Identify which cell holds the provided text, then report its [X, Y] central coordinate. 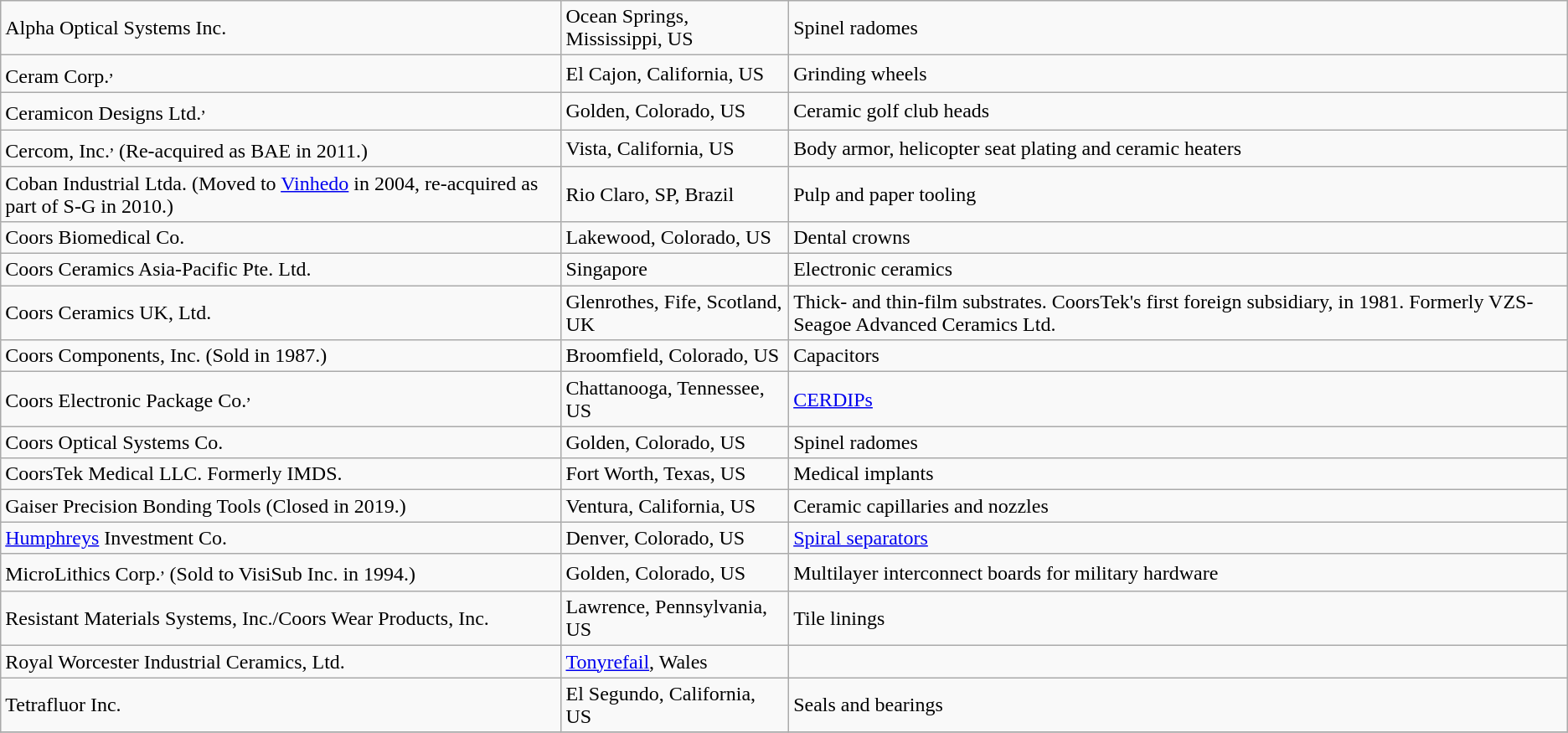
Coors Optical Systems Co. [281, 442]
Thick- and thin-film substrates. CoorsTek's first foreign subsidiary, in 1981. Formerly VZS-Seagoe Advanced Ceramics Ltd. [1179, 313]
Body armor, helicopter seat plating and ceramic heaters [1179, 149]
Coors Ceramics Asia-Pacific Pte. Ltd. [281, 270]
Coors Electronic Package Co., [281, 399]
Humphreys Investment Co. [281, 538]
Ceramicon Designs Ltd., [281, 111]
Tetrafluor Inc. [281, 705]
Alpha Optical Systems Inc. [281, 28]
Ventura, California, US [675, 506]
Tonyrefail, Wales [675, 662]
Lakewood, Colorado, US [675, 238]
Seals and bearings [1179, 705]
Tile linings [1179, 618]
Gaiser Precision Bonding Tools (Closed in 2019.) [281, 506]
Dental crowns [1179, 238]
Medical implants [1179, 474]
Ocean Springs, Mississippi, US [675, 28]
Glenrothes, Fife, Scotland, UK [675, 313]
Spiral separators [1179, 538]
Ceramic golf club heads [1179, 111]
Multilayer interconnect boards for military hardware [1179, 573]
Denver, Colorado, US [675, 538]
Ceramic capillaries and nozzles [1179, 506]
El Segundo, California, US [675, 705]
Royal Worcester Industrial Ceramics, Ltd. [281, 662]
Cercom, Inc., (Re-acquired as BAE in 2011.) [281, 149]
Coors Ceramics UK, Ltd. [281, 313]
Grinding wheels [1179, 74]
MicroLithics Corp., (Sold to VisiSub Inc. in 1994.) [281, 573]
Ceram Corp., [281, 74]
Vista, California, US [675, 149]
Coban Industrial Ltda. (Moved to Vinhedo in 2004, re-acquired as part of S-G in 2010.) [281, 194]
Broomfield, Colorado, US [675, 356]
CERDIPs [1179, 399]
Electronic ceramics [1179, 270]
Resistant Materials Systems, Inc./Coors Wear Products, Inc. [281, 618]
Pulp and paper tooling [1179, 194]
El Cajon, California, US [675, 74]
Coors Components, Inc. (Sold in 1987.) [281, 356]
Singapore [675, 270]
CoorsTek Medical LLC. Formerly IMDS. [281, 474]
Fort Worth, Texas, US [675, 474]
Rio Claro, SP, Brazil [675, 194]
Coors Biomedical Co. [281, 238]
Lawrence, Pennsylvania, US [675, 618]
Capacitors [1179, 356]
Chattanooga, Tennessee, US [675, 399]
